Determine the [x, y] coordinate at the center of the cell enclosing the given text.  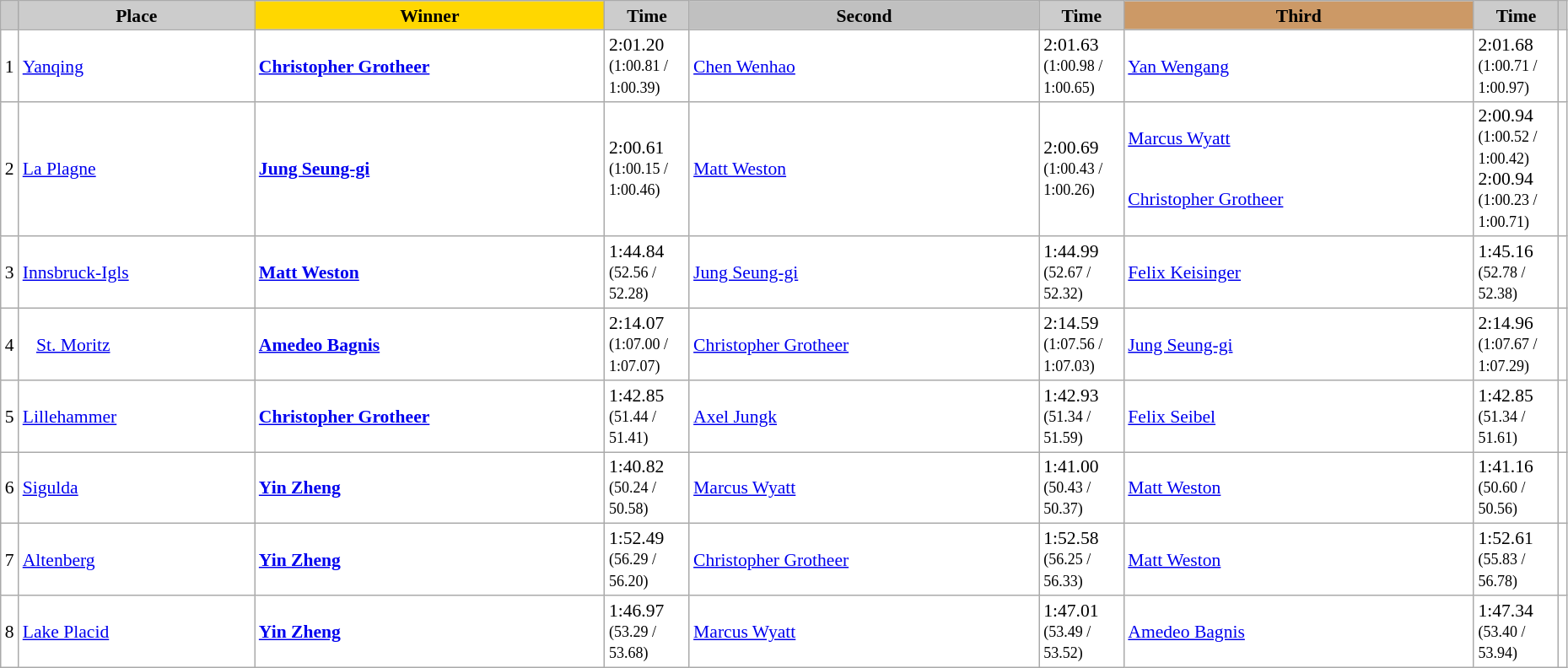
St. Moritz [137, 344]
6 [10, 488]
1:42.85(51.44 / 51.41) [647, 417]
2 [10, 169]
1:52.61(55.83 / 56.78) [1516, 560]
1:47.01(53.49 / 53.52) [1081, 631]
Felix Keisinger [1299, 273]
Felix Seibel [1299, 417]
Marcus Wyatt Christopher Grotheer [1299, 169]
1:41.00(50.43 / 50.37) [1081, 488]
5 [10, 417]
4 [10, 344]
2:01.63(1:00.98 / 1:00.65) [1081, 66]
8 [10, 631]
1:44.84(52.56 / 52.28) [647, 273]
Sigulda [137, 488]
Lake Placid [137, 631]
Place [137, 15]
1:41.16(50.60 / 50.56) [1516, 488]
1:42.85(51.34 / 51.61) [1516, 417]
2:01.20(1:00.81 / 1:00.39) [647, 66]
2:00.69(1:00.43 / 1:00.26) [1081, 169]
2:00.61(1:00.15 / 1:00.46) [647, 169]
Innsbruck-Igls [137, 273]
1:52.49(56.29 / 56.20) [647, 560]
Winner [430, 15]
3 [10, 273]
1:40.82(50.24 / 50.58) [647, 488]
Axel Jungk [864, 417]
2:14.07(1:07.00 / 1:07.07) [647, 344]
2:01.68(1:00.71 / 1:00.97) [1516, 66]
Second [864, 15]
1:47.34(53.40 / 53.94) [1516, 631]
Yan Wengang [1299, 66]
7 [10, 560]
Lillehammer [137, 417]
Chen Wenhao [864, 66]
Third [1299, 15]
1:42.93(51.34 / 51.59) [1081, 417]
1:44.99(52.67 / 52.32) [1081, 273]
2:00.94(1:00.52 / 1:00.42)2:00.94(1:00.23 / 1:00.71) [1516, 169]
Yanqing [137, 66]
1:46.97(53.29 / 53.68) [647, 631]
1 [10, 66]
Altenberg [137, 560]
2:14.59(1:07.56 / 1:07.03) [1081, 344]
1:45.16(52.78 / 52.38) [1516, 273]
1:52.58(56.25 / 56.33) [1081, 560]
La Plagne [137, 169]
2:14.96(1:07.67 / 1:07.29) [1516, 344]
